Provide the (X, Y) coordinate of the cell's center where the given text is located.  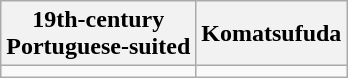
19th-centuryPortuguese-suited (98, 34)
Komatsufuda (272, 34)
